Scan for the cell matching the given text and deliver its (X, Y) coordinate at center. 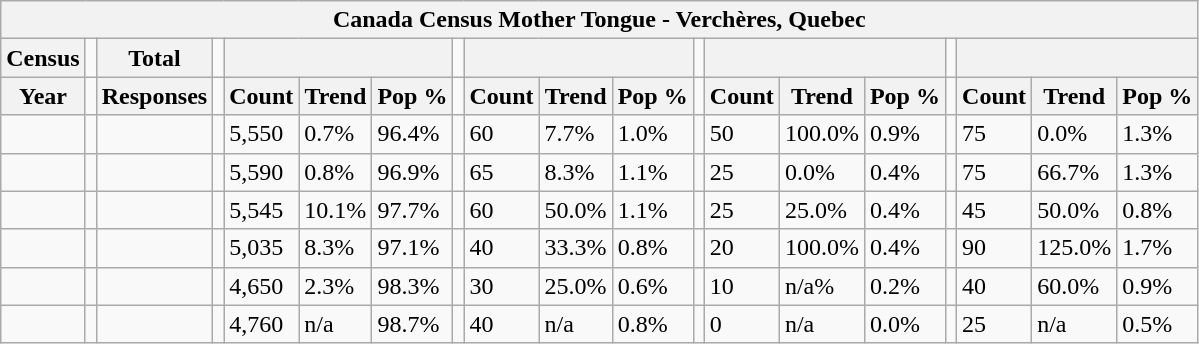
2.3% (336, 286)
1.0% (652, 134)
65 (502, 172)
Total (154, 58)
Year (43, 96)
20 (742, 248)
97.1% (412, 248)
7.7% (576, 134)
98.3% (412, 286)
5,590 (262, 172)
0.6% (652, 286)
5,545 (262, 210)
97.7% (412, 210)
n/a% (822, 286)
33.3% (576, 248)
125.0% (1074, 248)
5,550 (262, 134)
0.7% (336, 134)
60.0% (1074, 286)
66.7% (1074, 172)
30 (502, 286)
4,760 (262, 324)
Census (43, 58)
98.7% (412, 324)
0 (742, 324)
1.7% (1158, 248)
50 (742, 134)
5,035 (262, 248)
10.1% (336, 210)
0.2% (904, 286)
10 (742, 286)
90 (994, 248)
Canada Census Mother Tongue - Verchères, Quebec (600, 20)
45 (994, 210)
0.5% (1158, 324)
96.9% (412, 172)
4,650 (262, 286)
Responses (154, 96)
96.4% (412, 134)
